Return [x, y] of the center of cell containing provided text 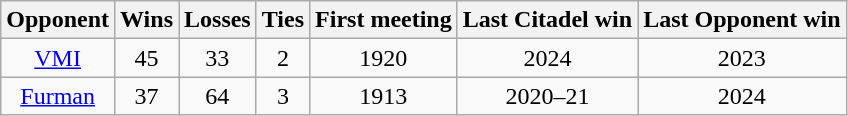
2023 [742, 58]
37 [147, 96]
VMI [58, 58]
Losses [217, 20]
2 [282, 58]
Opponent [58, 20]
2020–21 [547, 96]
First meeting [384, 20]
45 [147, 58]
Ties [282, 20]
64 [217, 96]
Last Citadel win [547, 20]
Last Opponent win [742, 20]
1920 [384, 58]
3 [282, 96]
33 [217, 58]
Wins [147, 20]
1913 [384, 96]
Furman [58, 96]
